Capture the cell that displays the provided text and extract its [X, Y] central coordinate. 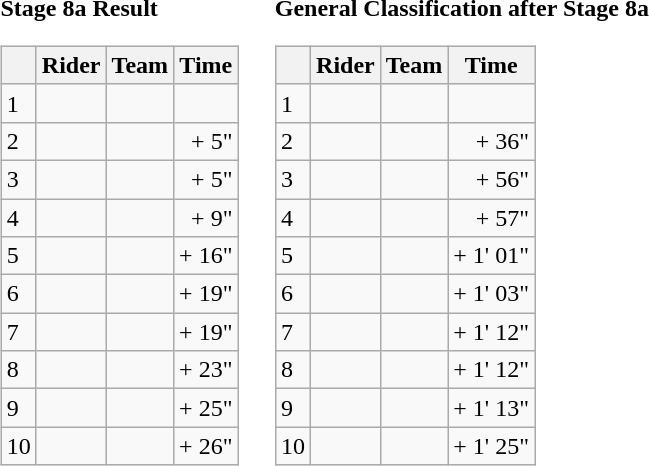
+ 36" [492, 141]
+ 1' 03" [492, 294]
+ 23" [206, 370]
+ 9" [206, 217]
+ 56" [492, 179]
+ 1' 25" [492, 446]
+ 26" [206, 446]
+ 1' 01" [492, 256]
+ 16" [206, 256]
+ 57" [492, 217]
+ 1' 13" [492, 408]
+ 25" [206, 408]
